Return the [X, Y] coordinate for the center point of the cell that contains the specified text.  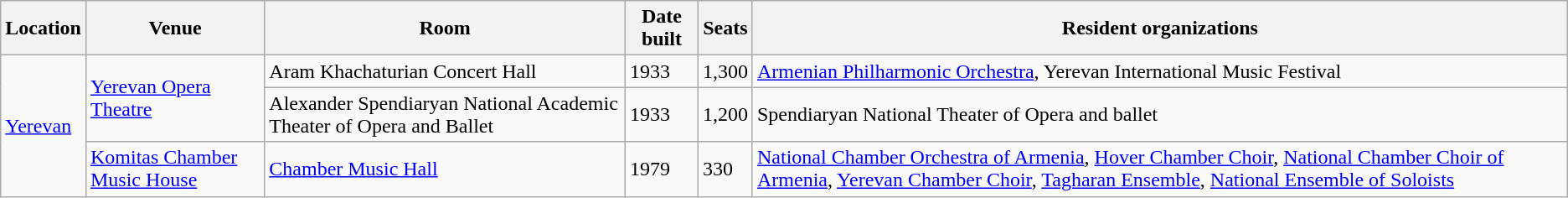
1,300 [725, 71]
Aram Khachaturian Concert Hall [446, 71]
Date built [662, 29]
Alexander Spendiaryan National Academic Theater of Opera and Ballet [446, 114]
Komitas Chamber Music House [174, 169]
Chamber Music Hall [446, 169]
Resident organizations [1159, 29]
Room [446, 29]
Yerevan [44, 126]
330 [725, 169]
Location [44, 29]
Spendiaryan National Theater of Opera and ballet [1159, 114]
Seats [725, 29]
1,200 [725, 114]
Armenian Philharmonic Orchestra, Yerevan International Music Festival [1159, 71]
1979 [662, 169]
Yerevan Opera Theatre [174, 99]
Venue [174, 29]
